Locate the cell with the specified text and output its (X, Y) center coordinate. 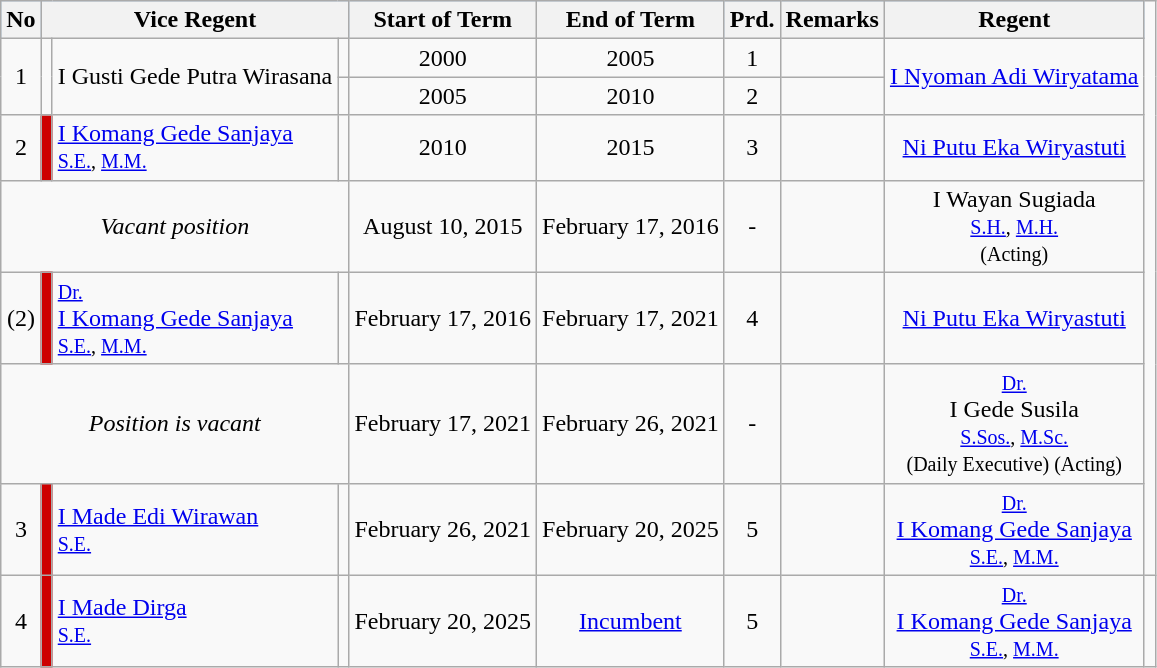
I Nyoman Adi Wiryatama (1014, 77)
I Made DirgaS.E. (195, 621)
Dr.I Gede SusilaS.Sos., M.Sc.(Daily Executive) (Acting) (1014, 424)
I Made Edi WirawanS.E. (195, 529)
Vacant position (175, 226)
Vice Regent (195, 20)
2015 (631, 148)
I Wayan SugiadaS.H., M.H.(Acting) (1014, 226)
Incumbent (631, 621)
Prd. (752, 20)
I Komang Gede SanjayaS.E., M.M. (195, 148)
August 10, 2015 (443, 226)
(2) (21, 318)
Start of Term (443, 20)
Position is vacant (175, 424)
End of Term (631, 20)
No (21, 20)
2000 (443, 58)
Regent (1014, 20)
Remarks (832, 20)
I Gusti Gede Putra Wirasana (195, 77)
